Detect which cell encompasses the target text, then output its (X, Y) center coordinate. 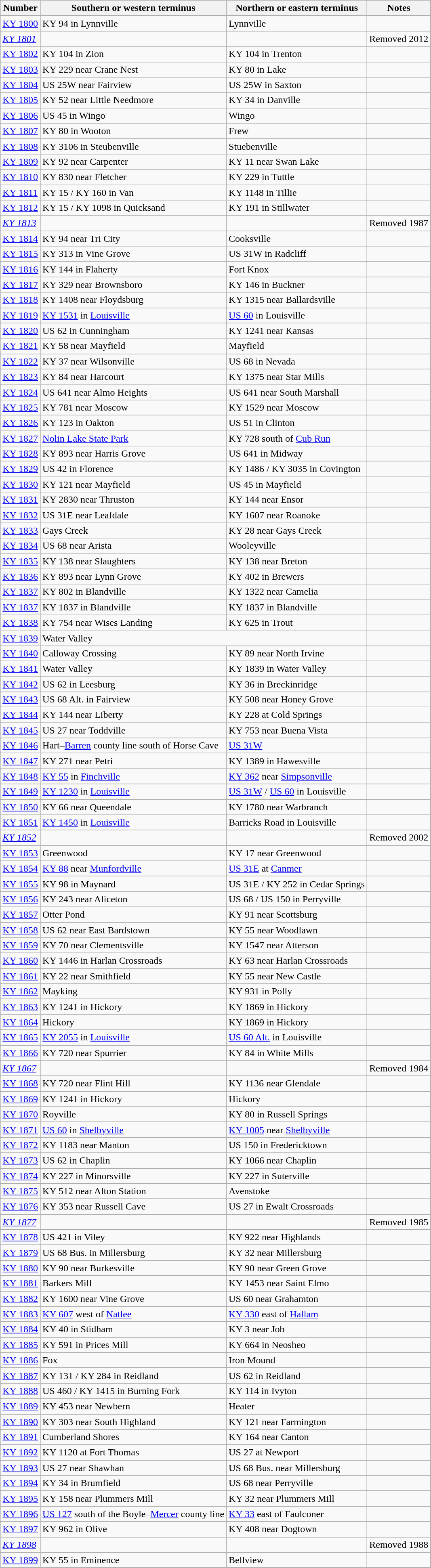
US 68 Bus. near Millersburg (297, 1468)
Lynnville (297, 23)
KY 1865 (20, 1038)
KY 138 near Slaughters (133, 561)
US 641 in Midway (297, 454)
Mayfield (297, 346)
KY 32 near Millersburg (297, 1253)
KY 453 near Newbern (133, 1406)
KY 1241 near Kansas (297, 331)
KY 70 near Clementsville (133, 945)
US 68 Alt. in Fairview (133, 700)
KY 52 near Little Needmore (133, 100)
KY 1883 (20, 1314)
KY 1803 (20, 69)
KY 144 near Liberty (133, 715)
KY 55 near Woodlawn (297, 930)
KY 1893 (20, 1468)
KY 33 east of Faulconer (297, 1514)
Wooleyville (297, 546)
Removed 2002 (399, 838)
KY 1871 (20, 1130)
Wingo (297, 115)
US 27 at Newport (297, 1453)
KY 1389 in Hawesville (297, 761)
Southern or western terminus (133, 8)
KY 1872 (20, 1145)
KY 1870 (20, 1114)
KY 1891 (20, 1437)
KY 1846 (20, 746)
US 60 near Grahamton (297, 1299)
KY 1607 near Roanoke (297, 515)
KY 1531 in Louisville (133, 315)
KY 353 near Russell Cave (133, 1207)
KY 84 near Harcourt (133, 377)
KY 1879 (20, 1253)
US 421 in Viley (133, 1237)
KY 104 in Trenton (297, 54)
KY 1835 (20, 561)
KY 146 in Buckner (297, 285)
KY 1486 / KY 3035 in Covington (297, 469)
Removed 1984 (399, 1068)
Barkers Mill (133, 1283)
KY 90 near Burkesville (133, 1268)
US 42 in Florence (133, 469)
KY 1854 (20, 868)
KY 1818 (20, 300)
KY 1853 (20, 853)
KY 1600 near Vine Grove (133, 1299)
KY 92 near Carpenter (133, 161)
US 62 in Reidland (297, 1375)
KY 1882 (20, 1299)
US 27 near Toddville (133, 730)
US 641 near South Marshall (297, 392)
KY 1800 (20, 23)
KY 607 west of Natlee (133, 1314)
KY 1822 (20, 361)
KY 1876 (20, 1207)
KY 2055 in Louisville (133, 1038)
KY 63 near Harlan Crossroads (297, 961)
KY 3 near Job (297, 1329)
US 25W near Fairview (133, 85)
US 68 near Arista (133, 546)
KY 1838 (20, 623)
KY 625 in Trout (297, 623)
US 27 in Ewalt Crossroads (297, 1207)
KY 1826 (20, 423)
KY 1844 (20, 715)
KY 1802 (20, 54)
Royville (133, 1114)
KY 1066 near Chaplin (297, 1160)
KY 754 near Wises Landing (133, 623)
KY 1849 (20, 792)
US 60 in Shelbyville (133, 1130)
KY 1897 (20, 1529)
Fort Knox (297, 269)
KY 32 near Plummers Mill (297, 1499)
KY 228 at Cold Springs (297, 715)
KY 1824 (20, 392)
US 31E at Canmer (297, 868)
Iron Mound (297, 1360)
KY 1862 (20, 992)
KY 1804 (20, 85)
KY 91 near Scottsburg (297, 914)
KY 1874 (20, 1176)
KY 1899 (20, 1560)
KY 158 near Plummers Mill (133, 1499)
KY 1827 (20, 438)
KY 329 near Brownsboro (133, 285)
KY 1829 (20, 469)
KY 1852 (20, 838)
US 31E near Leafdale (133, 515)
US 31W in Radcliff (297, 254)
KY 664 in Neosheo (297, 1345)
Greenwood (133, 853)
KY 88 near Munfordville (133, 868)
US 60 in Louisville (297, 315)
KY 1810 (20, 177)
KY 1877 (20, 1222)
US 31W / US 60 in Louisville (297, 792)
KY 1816 (20, 269)
US 31W (297, 746)
KY 1885 (20, 1345)
KY 34 in Brumfield (133, 1483)
KY 1861 (20, 976)
KY 144 in Flaherty (133, 269)
KY 781 near Moscow (133, 407)
KY 1809 (20, 161)
Heater (297, 1406)
KY 55 in Eminence (133, 1560)
US 68 near Perryville (297, 1483)
Barricks Road in Louisville (297, 822)
KY 330 east of Hallam (297, 1314)
Northern or eastern terminus (297, 8)
KY 90 near Green Grove (297, 1268)
KY 271 near Petri (133, 761)
Removed 1987 (399, 223)
KY 1858 (20, 930)
KY 1450 in Louisville (133, 822)
KY 229 in Tuttle (297, 177)
KY 1896 (20, 1514)
KY 1887 (20, 1375)
KY 1375 near Star Mills (297, 377)
Notes (399, 8)
KY 84 in White Mills (297, 1053)
KY 1863 (20, 1007)
KY 1873 (20, 1160)
KY 66 near Queendale (133, 807)
KY 34 in Danville (297, 100)
KY 1895 (20, 1499)
US 51 in Clinton (297, 423)
KY 15 / KY 160 in Van (133, 193)
KY 1889 (20, 1406)
KY 15 / KY 1098 in Quicksand (133, 208)
Gays Creek (133, 530)
KY 1817 (20, 285)
KY 1847 (20, 761)
KY 1812 (20, 208)
KY 80 in Lake (297, 69)
KY 1529 near Moscow (297, 407)
KY 408 near Dogtown (297, 1529)
KY 37 near Wilsonville (133, 361)
KY 17 near Greenwood (297, 853)
KY 508 near Honey Grove (297, 700)
KY 3106 in Steubenville (133, 146)
KY 138 near Breton (297, 561)
KY 1183 near Manton (133, 1145)
KY 55 in Finchville (133, 776)
KY 1855 (20, 884)
US 68 in Nevada (297, 361)
KY 1898 (20, 1545)
US 27 near Shawhan (133, 1468)
KY 1880 (20, 1268)
Nolin Lake State Park (133, 438)
KY 1892 (20, 1453)
KY 1819 (20, 315)
KY 1815 (20, 254)
KY 1860 (20, 961)
KY 1446 in Harlan Crossroads (133, 961)
US 62 in Chaplin (133, 1160)
Cooksville (297, 239)
KY 40 in Stidham (133, 1329)
KY 1136 near Glendale (297, 1084)
Avenstoke (297, 1191)
KY 1808 (20, 146)
KY 1821 (20, 346)
KY 1825 (20, 407)
KY 1894 (20, 1483)
KY 131 / KY 284 in Reidland (133, 1375)
KY 728 south of Cub Run (297, 438)
KY 123 in Oakton (133, 423)
US 62 near East Bardstown (133, 930)
US 45 in Mayfield (297, 484)
KY 1408 near Floydsburg (133, 300)
KY 830 near Fletcher (133, 177)
KY 1888 (20, 1391)
KY 121 near Farmington (297, 1421)
KY 1875 (20, 1191)
KY 1850 (20, 807)
KY 893 near Harris Grove (133, 454)
KY 243 near Aliceton (133, 899)
KY 94 in Lynnville (133, 23)
KY 1807 (20, 131)
Bellview (297, 1560)
KY 1841 (20, 669)
KY 591 in Prices Mill (133, 1345)
KY 227 in Minorsville (133, 1176)
KY 1864 (20, 1022)
KY 1842 (20, 684)
KY 104 in Zion (133, 54)
Cumberland Shores (133, 1437)
KY 2830 near Thruston (133, 500)
KY 1848 (20, 776)
KY 1886 (20, 1360)
KY 89 near North Irvine (297, 653)
US 62 in Cunningham (133, 331)
Removed 1988 (399, 1545)
KY 1869 (20, 1099)
US 460 / KY 1415 in Burning Fork (133, 1391)
KY 1780 near Warbranch (297, 807)
KY 1148 in Tillie (297, 193)
Mayking (133, 992)
KY 1005 near Shelbyville (297, 1130)
KY 1801 (20, 39)
KY 1830 (20, 484)
US 62 in Leesburg (133, 684)
KY 1832 (20, 515)
KY 11 near Swan Lake (297, 161)
Removed 1985 (399, 1222)
US 68 / US 150 in Perryville (297, 899)
KY 1840 (20, 653)
US 68 Bus. in Millersburg (133, 1253)
KY 303 near South Highland (133, 1421)
KY 36 in Breckinridge (297, 684)
KY 720 near Spurrier (133, 1053)
KY 1836 (20, 576)
KY 1833 (20, 530)
Otter Pond (133, 914)
KY 1814 (20, 239)
KY 512 near Alton Station (133, 1191)
KY 121 near Mayfield (133, 484)
Calloway Crossing (133, 653)
KY 80 in Wooton (133, 131)
KY 1878 (20, 1237)
KY 1839 in Water Valley (297, 669)
US 45 in Wingo (133, 115)
Stuebenville (297, 146)
KY 402 in Brewers (297, 576)
KY 227 in Suterville (297, 1176)
KY 98 in Maynard (133, 884)
KY 362 near Simpsonville (297, 776)
KY 80 in Russell Springs (297, 1114)
KY 144 near Ensor (297, 500)
KY 22 near Smithfield (133, 976)
KY 1120 at Fort Thomas (133, 1453)
KY 1859 (20, 945)
KY 1839 (20, 638)
KY 802 in Blandville (133, 592)
KY 1813 (20, 223)
KY 58 near Mayfield (133, 346)
KY 164 near Canton (297, 1437)
KY 1831 (20, 500)
KY 1820 (20, 331)
Hart–Barren county line south of Horse Cave (133, 746)
KY 1890 (20, 1421)
US 127 south of the Boyle–Mercer county line (133, 1514)
Fox (133, 1360)
KY 1845 (20, 730)
KY 1315 near Ballardsville (297, 300)
KY 931 in Polly (297, 992)
KY 1823 (20, 377)
US 60 Alt. in Louisville (297, 1038)
KY 1868 (20, 1084)
KY 720 near Flint Hill (133, 1084)
KY 114 in Ivyton (297, 1391)
KY 753 near Buena Vista (297, 730)
KY 1453 near Saint Elmo (297, 1283)
Removed 2012 (399, 39)
US 31E / KY 252 in Cedar Springs (297, 884)
KY 1806 (20, 115)
KY 1230 in Louisville (133, 792)
KY 1857 (20, 914)
Number (20, 8)
KY 893 near Lynn Grove (133, 576)
KY 1811 (20, 193)
KY 229 near Crane Nest (133, 69)
US 25W in Saxton (297, 85)
KY 1851 (20, 822)
KY 1881 (20, 1283)
US 150 in Fredericktown (297, 1145)
KY 1828 (20, 454)
KY 191 in Stillwater (297, 208)
KY 1867 (20, 1068)
Frew (297, 131)
KY 1856 (20, 899)
US 641 near Almo Heights (133, 392)
KY 1866 (20, 1053)
KY 922 near Highlands (297, 1237)
KY 55 near New Castle (297, 976)
KY 1805 (20, 100)
KY 1843 (20, 700)
KY 313 in Vine Grove (133, 254)
KY 962 in Olive (133, 1529)
KY 1834 (20, 546)
KY 28 near Gays Creek (297, 530)
KY 1547 near Atterson (297, 945)
KY 1322 near Camelia (297, 592)
KY 94 near Tri City (133, 239)
KY 1884 (20, 1329)
